Detect which cell encompasses the target text, then output its (x, y) center coordinate. 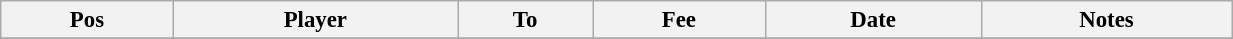
Fee (679, 20)
Notes (1106, 20)
Date (873, 20)
Pos (87, 20)
Player (315, 20)
To (526, 20)
